Output the (X, Y) coordinate of the center of the cell containing the given text.  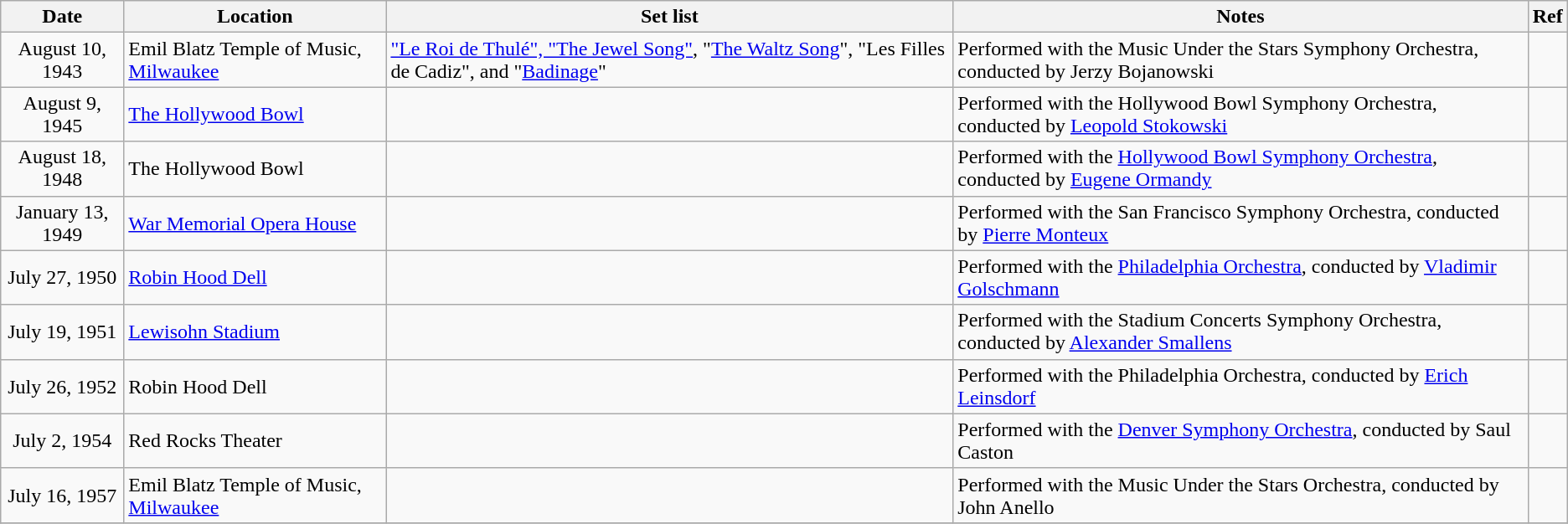
August 18, 1948 (62, 169)
August 10, 1943 (62, 60)
Red Rocks Theater (255, 440)
July 27, 1950 (62, 278)
War Memorial Opera House (255, 223)
Date (62, 17)
Set list (670, 17)
"Le Roi de Thulé", "The Jewel Song", "The Waltz Song", "Les Filles de Cadiz", and "Badinage" (670, 60)
Performed with the Music Under the Stars Symphony Orchestra, conducted by Jerzy Bojanowski (1240, 60)
Location (255, 17)
January 13, 1949 (62, 223)
Lewisohn Stadium (255, 331)
Performed with the Philadelphia Orchestra, conducted by Erich Leinsdorf (1240, 387)
Performed with the Philadelphia Orchestra, conducted by Vladimir Golschmann (1240, 278)
July 2, 1954 (62, 440)
Performed with the San Francisco Symphony Orchestra, conducted by Pierre Monteux (1240, 223)
July 16, 1957 (62, 496)
Ref (1548, 17)
Performed with the Stadium Concerts Symphony Orchestra, conducted by Alexander Smallens (1240, 331)
July 19, 1951 (62, 331)
July 26, 1952 (62, 387)
Performed with the Hollywood Bowl Symphony Orchestra, conducted by Eugene Ormandy (1240, 169)
Performed with the Hollywood Bowl Symphony Orchestra, conducted by Leopold Stokowski (1240, 114)
August 9, 1945 (62, 114)
Notes (1240, 17)
Performed with the Music Under the Stars Orchestra, conducted by John Anello (1240, 496)
Performed with the Denver Symphony Orchestra, conducted by Saul Caston (1240, 440)
